Pinpoint the cell where the given text exists, returning its [X, Y] midpoint coordinate. 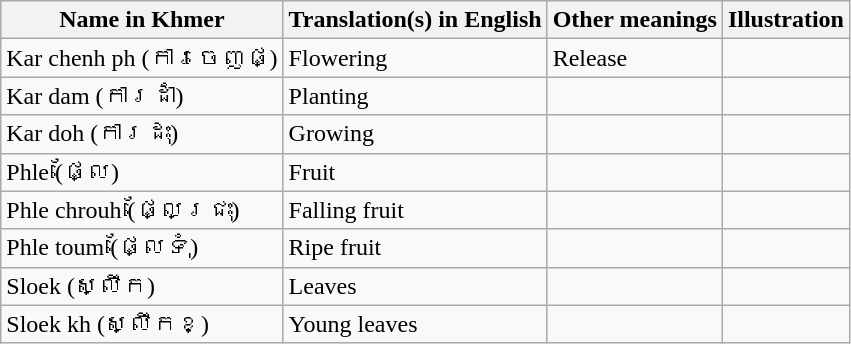
Sloek kh (ស្លឹកខ្) [142, 324]
Young leaves [415, 324]
Phle (ផ្លែ) [142, 172]
Sloek (ស្លឹក) [142, 286]
Translation(s) in English [415, 20]
Release [634, 58]
Kar chenh ph (ការចេញផ្) [142, 58]
Kar dam (ការដាំ) [142, 96]
Other meanings [634, 20]
Leaves [415, 286]
Illustration [786, 20]
Name in Khmer [142, 20]
Falling fruit [415, 210]
Ripe fruit [415, 248]
Flowering [415, 58]
Phle toum (ផ្លែទុំ) [142, 248]
Kar doh (ការដុះ) [142, 134]
Phle chrouh (ផ្លែជ្រុះ) [142, 210]
Growing [415, 134]
Fruit [415, 172]
Planting [415, 96]
